For the text-containing cell, return its midpoint in (X, Y) coordinate format. 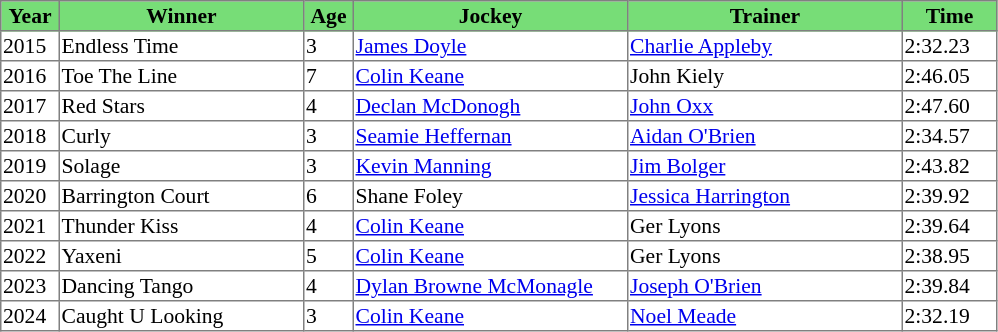
2023 (30, 286)
Seamie Heffernan (490, 136)
7 (329, 76)
Thunder Kiss (181, 226)
Dylan Browne McMonagle (490, 286)
2:39.92 (949, 196)
2019 (30, 166)
2:47.60 (949, 106)
6 (329, 196)
2015 (30, 46)
2017 (30, 106)
2020 (30, 196)
2018 (30, 136)
Caught U Looking (181, 316)
James Doyle (490, 46)
Trainer (765, 16)
Jim Bolger (765, 166)
Toe The Line (181, 76)
2024 (30, 316)
Aidan O'Brien (765, 136)
Solage (181, 166)
Yaxeni (181, 256)
Barrington Court (181, 196)
2:34.57 (949, 136)
Declan McDonogh (490, 106)
Time (949, 16)
2016 (30, 76)
Jessica Harrington (765, 196)
Kevin Manning (490, 166)
Shane Foley (490, 196)
2:43.82 (949, 166)
Curly (181, 136)
2:38.95 (949, 256)
Charlie Appleby (765, 46)
2022 (30, 256)
Endless Time (181, 46)
2:32.23 (949, 46)
Joseph O'Brien (765, 286)
Dancing Tango (181, 286)
2:32.19 (949, 316)
John Kiely (765, 76)
John Oxx (765, 106)
2:46.05 (949, 76)
Age (329, 16)
Noel Meade (765, 316)
2:39.64 (949, 226)
2:39.84 (949, 286)
Year (30, 16)
Jockey (490, 16)
2021 (30, 226)
Winner (181, 16)
5 (329, 256)
Red Stars (181, 106)
